Locate the cell with the specified text and output its (X, Y) center coordinate. 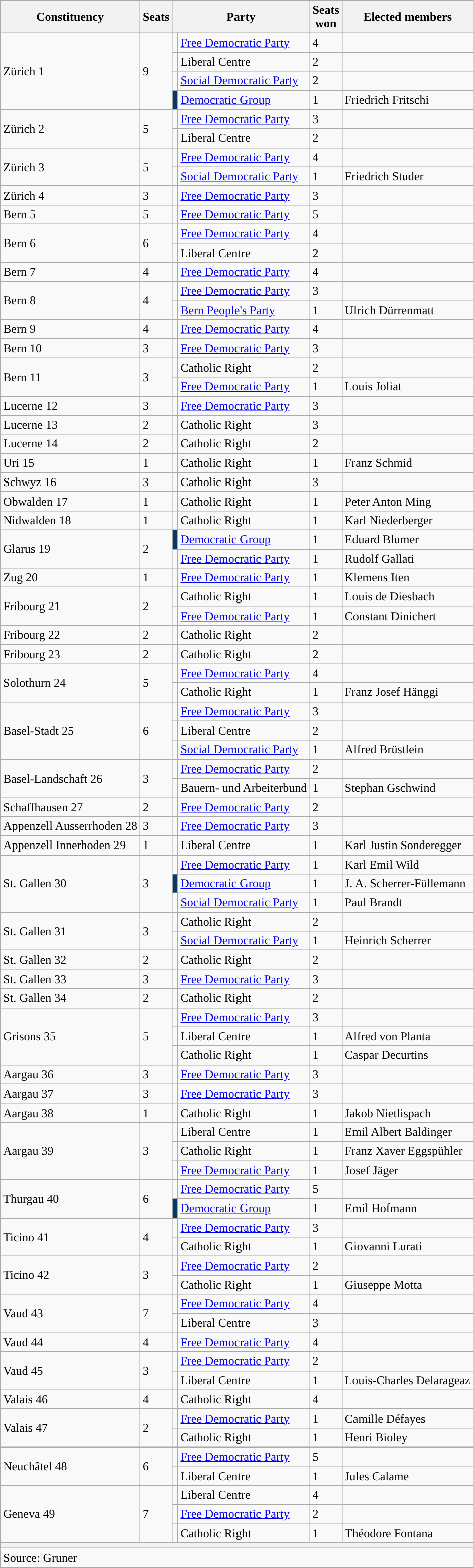
Friedrich Fritschi (408, 100)
Josef Jäger (408, 1170)
Grisons 35 (70, 1036)
Zug 20 (70, 578)
Ticino 41 (70, 1237)
Valais 47 (70, 1428)
Thurgau 40 (70, 1199)
Zürich 3 (70, 167)
Neuchâtel 48 (70, 1466)
Zürich 4 (70, 195)
Stephan Gschwind (408, 788)
Vaud 44 (70, 1342)
Aargau 39 (70, 1151)
Fribourg 21 (70, 607)
Fribourg 23 (70, 654)
Bern 11 (70, 377)
St. Gallen 31 (70, 931)
Seats (156, 17)
Appenzell Ausserrhoden 28 (70, 826)
Giuseppe Motta (408, 1285)
Ticino 42 (70, 1275)
Heinrich Scherrer (408, 941)
Lucerne 14 (70, 444)
Nidwalden 18 (70, 520)
Glarus 19 (70, 549)
Zürich 1 (70, 71)
Rudolf Gallati (408, 559)
Bern People's Party (244, 310)
Karl Emil Wild (408, 864)
9 (156, 71)
Emil Albert Baldinger (408, 1132)
Bern 9 (70, 329)
Bern 10 (70, 348)
Franz Schmid (408, 463)
Giovanni Lurati (408, 1247)
Jakob Nietlispach (408, 1113)
Lucerne 12 (70, 406)
Jules Calame (408, 1476)
Vaud 45 (70, 1371)
Aargau 38 (70, 1113)
Zürich 2 (70, 129)
Elected members (408, 17)
Alfred Brüstlein (408, 750)
Friedrich Studer (408, 176)
Aargau 36 (70, 1074)
Louis Joliat (408, 387)
Solothurn 24 (70, 683)
St. Gallen 30 (70, 883)
Uri 15 (70, 463)
Schwyz 16 (70, 482)
Vaud 43 (70, 1313)
Klemens Iten (408, 578)
Ulrich Dürrenmatt (408, 310)
Valais 46 (70, 1399)
Basel-Landschaft 26 (70, 778)
Aargau 37 (70, 1094)
Obwalden 17 (70, 501)
Appenzell Innerhoden 29 (70, 845)
Alfred von Planta (408, 1036)
Louis-Charles Delarageaz (408, 1380)
Party (241, 17)
Paul Brandt (408, 903)
Théodore Fontana (408, 1533)
Henri Bioley (408, 1437)
Geneva 49 (70, 1514)
Seatswon (326, 17)
Constant Dinichert (408, 616)
J. A. Scherrer-Füllemann (408, 884)
Lucerne 13 (70, 425)
Karl Justin Sonderegger (408, 845)
Franz Xaver Eggspühler (408, 1151)
Peter Anton Ming (408, 501)
Bern 6 (70, 243)
Karl Niederberger (408, 520)
Constituency (70, 17)
St. Gallen 34 (70, 998)
Schaffhausen 27 (70, 807)
Bern 7 (70, 272)
Bern 8 (70, 301)
Fribourg 22 (70, 635)
Emil Hofmann (408, 1209)
Source: Gruner (237, 1558)
Camille Défayes (408, 1418)
Louis de Diesbach (408, 597)
Bern 5 (70, 214)
Eduard Blumer (408, 539)
Caspar Decurtins (408, 1055)
Bauern- und Arbeiterbund (244, 788)
Basel-Stadt 25 (70, 731)
St. Gallen 32 (70, 960)
St. Gallen 33 (70, 979)
Franz Josef Hänggi (408, 692)
